Locate the cell with the specified text and output its [x, y] center coordinate. 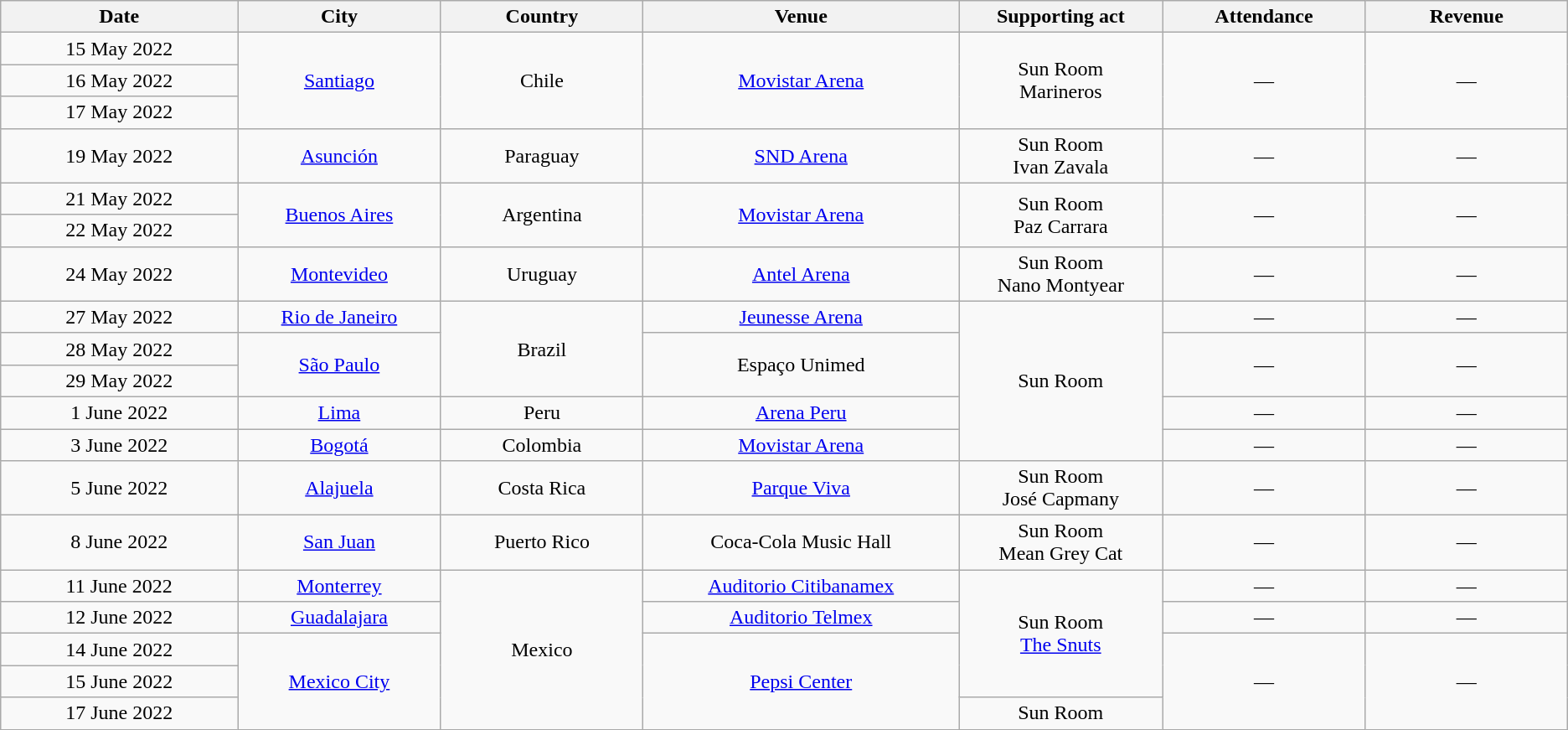
Sun RoomMarineros [1060, 80]
Buenos Aires [340, 215]
Auditorio Telmex [801, 618]
Asunción [340, 156]
12 June 2022 [119, 618]
Date [119, 17]
Alajuela [340, 488]
Coca-Cola Music Hall [801, 543]
Jeunesse Arena [801, 317]
Country [541, 17]
Supporting act [1060, 17]
15 June 2022 [119, 681]
Mexico [541, 650]
Guadalajara [340, 618]
Uruguay [541, 273]
Brazil [541, 349]
Lima [340, 412]
11 June 2022 [119, 586]
Santiago [340, 80]
Puerto Rico [541, 543]
21 May 2022 [119, 199]
Venue [801, 17]
8 June 2022 [119, 543]
São Paulo [340, 365]
SND Arena [801, 156]
Auditorio Citibanamex [801, 586]
Sun RoomThe Snuts [1060, 634]
Sun RoomJosé Capmany [1060, 488]
Costa Rica [541, 488]
Peru [541, 412]
27 May 2022 [119, 317]
City [340, 17]
3 June 2022 [119, 445]
Monterrey [340, 586]
Antel Arena [801, 273]
Argentina [541, 215]
Sun RoomNano Montyear [1060, 273]
Attendance [1265, 17]
28 May 2022 [119, 349]
5 June 2022 [119, 488]
Mexico City [340, 681]
Sun RoomIvan Zavala [1060, 156]
Colombia [541, 445]
22 May 2022 [119, 230]
Montevideo [340, 273]
Revenue [1466, 17]
Parque Viva [801, 488]
Arena Peru [801, 412]
Paraguay [541, 156]
24 May 2022 [119, 273]
19 May 2022 [119, 156]
Espaço Unimed [801, 365]
1 June 2022 [119, 412]
Chile [541, 80]
15 May 2022 [119, 49]
17 May 2022 [119, 112]
Bogotá [340, 445]
Sun RoomPaz Carrara [1060, 215]
San Juan [340, 543]
Rio de Janeiro [340, 317]
Sun RoomMean Grey Cat [1060, 543]
Pepsi Center [801, 681]
16 May 2022 [119, 80]
17 June 2022 [119, 713]
29 May 2022 [119, 381]
14 June 2022 [119, 650]
